Provide the (x, y) coordinate of the cell's center where the given text is located.  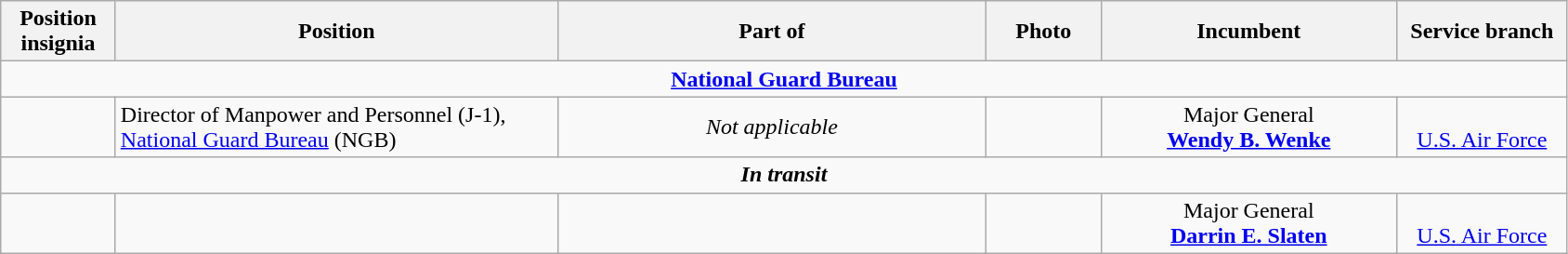
Not applicable (771, 127)
National Guard Bureau (784, 79)
In transit (784, 175)
Photo (1043, 32)
Major GeneralWendy B. Wenke (1248, 127)
Incumbent (1248, 32)
Major GeneralDarrin E. Slaten (1248, 223)
Position (336, 32)
Service branch (1483, 32)
Director of Manpower and Personnel (J-1), National Guard Bureau (NGB) (336, 127)
Position insignia (59, 32)
Part of (771, 32)
